Detect which cell encompasses the target text, then output its [X, Y] center coordinate. 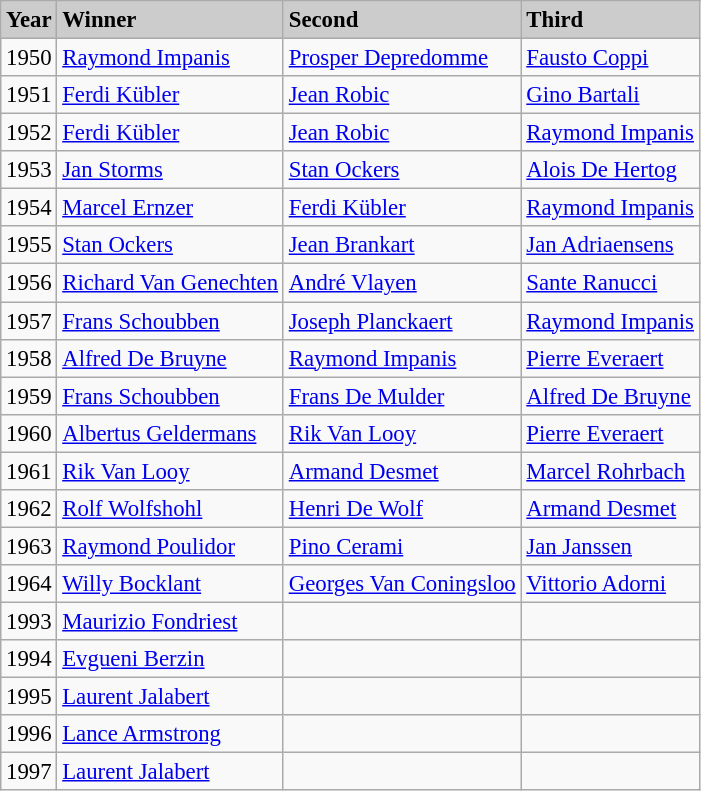
Georges Van Coningsloo [402, 584]
Alois De Hertog [610, 170]
Winner [170, 20]
1996 [29, 734]
1956 [29, 283]
Jan Adriaensens [610, 245]
Evgueni Berzin [170, 659]
Second [402, 20]
Rolf Wolfshohl [170, 509]
Henri De Wolf [402, 509]
1957 [29, 321]
Raymond Poulidor [170, 546]
Pino Cerami [402, 546]
1951 [29, 95]
1954 [29, 208]
Albertus Geldermans [170, 433]
1959 [29, 396]
Fausto Coppi [610, 58]
1994 [29, 659]
Jean Brankart [402, 245]
Vittorio Adorni [610, 584]
Joseph Planckaert [402, 321]
Sante Ranucci [610, 283]
Frans De Mulder [402, 396]
Prosper Depredomme [402, 58]
1960 [29, 433]
1995 [29, 697]
1953 [29, 170]
1964 [29, 584]
Gino Bartali [610, 95]
1958 [29, 358]
1962 [29, 509]
1963 [29, 546]
1961 [29, 471]
Maurizio Fondriest [170, 621]
Willy Bocklant [170, 584]
Marcel Ernzer [170, 208]
1950 [29, 58]
1955 [29, 245]
André Vlayen [402, 283]
1993 [29, 621]
Marcel Rohrbach [610, 471]
Jan Janssen [610, 546]
Jan Storms [170, 170]
1952 [29, 133]
Year [29, 20]
1997 [29, 772]
Richard Van Genechten [170, 283]
Third [610, 20]
Lance Armstrong [170, 734]
